Identify which cell holds the provided text, then report its (x, y) central coordinate. 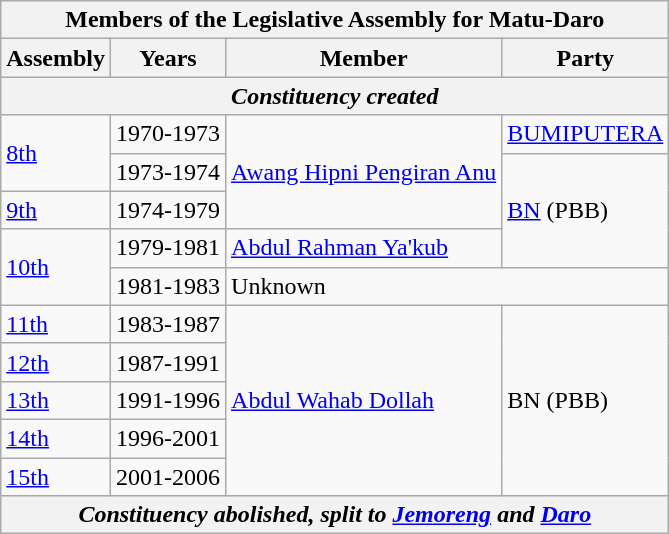
Member (364, 58)
11th (56, 324)
8th (56, 153)
1970-1973 (168, 134)
10th (56, 267)
2001-2006 (168, 477)
1979-1981 (168, 248)
Years (168, 58)
1996-2001 (168, 438)
1981-1983 (168, 286)
1983-1987 (168, 324)
Constituency abolished, split to Jemoreng and Daro (335, 515)
BUMIPUTERA (586, 134)
15th (56, 477)
1974-1979 (168, 210)
Members of the Legislative Assembly for Matu-Daro (335, 20)
9th (56, 210)
Abdul Rahman Ya'kub (364, 248)
1991-1996 (168, 400)
Unknown (448, 286)
Awang Hipni Pengiran Anu (364, 172)
12th (56, 362)
13th (56, 400)
Constituency created (335, 96)
1987-1991 (168, 362)
1973-1974 (168, 172)
Party (586, 58)
Abdul Wahab Dollah (364, 400)
14th (56, 438)
Assembly (56, 58)
